Determine the [X, Y] coordinate at the center of the cell enclosing the given text.  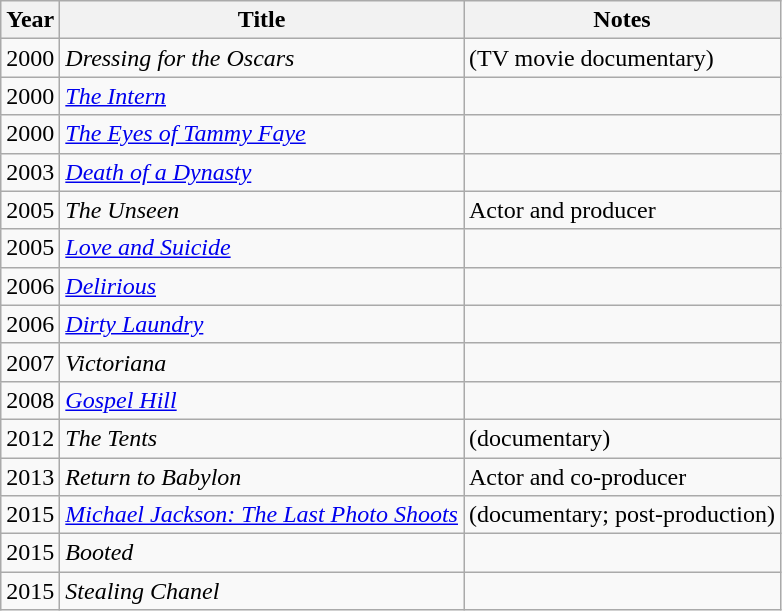
Death of a Dynasty [262, 172]
Year [30, 20]
Booted [262, 553]
Actor and co-producer [622, 477]
Dressing for the Oscars [262, 58]
Victoriana [262, 362]
Notes [622, 20]
(TV movie documentary) [622, 58]
Actor and producer [622, 210]
(documentary; post-production) [622, 515]
Gospel Hill [262, 400]
The Intern [262, 96]
Stealing Chanel [262, 591]
Return to Babylon [262, 477]
The Tents [262, 438]
2008 [30, 400]
2007 [30, 362]
Title [262, 20]
The Eyes of Tammy Faye [262, 134]
2012 [30, 438]
Delirious [262, 286]
Michael Jackson: The Last Photo Shoots [262, 515]
2003 [30, 172]
(documentary) [622, 438]
The Unseen [262, 210]
2013 [30, 477]
Dirty Laundry [262, 324]
Love and Suicide [262, 248]
